Output the [x, y] coordinate of the center of the cell containing the given text.  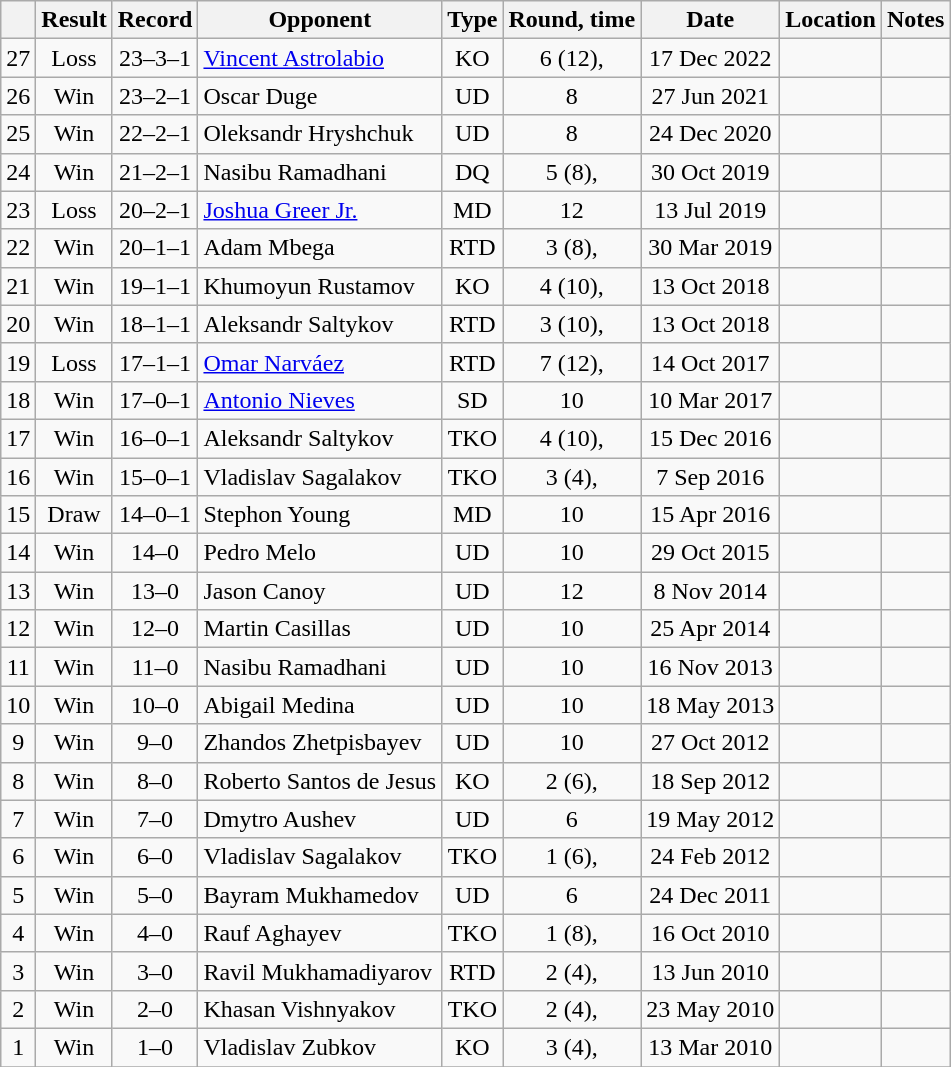
16 Oct 2010 [710, 933]
25 [18, 134]
Zhandos Zhetpisbayev [320, 743]
22 [18, 248]
10–0 [155, 705]
29 Oct 2015 [710, 553]
18 Sep 2012 [710, 781]
Record [155, 20]
17 Dec 2022 [710, 58]
16 Nov 2013 [710, 667]
17 [18, 438]
5 [18, 895]
3 [18, 971]
Type [472, 20]
Antonio Nieves [320, 400]
18–1–1 [155, 324]
30 Oct 2019 [710, 172]
16–0–1 [155, 438]
15 [18, 515]
23–3–1 [155, 58]
DQ [472, 172]
21–2–1 [155, 172]
Martin Casillas [320, 629]
Joshua Greer Jr. [320, 210]
24 Dec 2020 [710, 134]
18 [18, 400]
15 Apr 2016 [710, 515]
Adam Mbega [320, 248]
3–0 [155, 971]
19 May 2012 [710, 819]
2 (6), [572, 781]
23–2–1 [155, 96]
Bayram Mukhamedov [320, 895]
15–0–1 [155, 477]
13 Jul 2019 [710, 210]
27 [18, 58]
Oscar Duge [320, 96]
9–0 [155, 743]
Ravil Mukhamadiyarov [320, 971]
23 May 2010 [710, 1009]
1 [18, 1047]
13–0 [155, 591]
2 [18, 1009]
7 [18, 819]
25 Apr 2014 [710, 629]
24 Dec 2011 [710, 895]
21 [18, 286]
Abigail Medina [320, 705]
23 [18, 210]
Dmytro Aushev [320, 819]
Khasan Vishnyakov [320, 1009]
Location [831, 20]
3 (10), [572, 324]
Rauf Aghayev [320, 933]
1–0 [155, 1047]
5–0 [155, 895]
7 (12), [572, 362]
14 [18, 553]
Opponent [320, 20]
Jason Canoy [320, 591]
Khumoyun Rustamov [320, 286]
Result [74, 20]
16 [18, 477]
5 (8), [572, 172]
SD [472, 400]
9 [18, 743]
24 Feb 2012 [710, 857]
Oleksandr Hryshchuk [320, 134]
20–2–1 [155, 210]
13 Mar 2010 [710, 1047]
6–0 [155, 857]
30 Mar 2019 [710, 248]
15 Dec 2016 [710, 438]
1 (6), [572, 857]
Draw [74, 515]
18 May 2013 [710, 705]
20 [18, 324]
Date [710, 20]
Vladislav Zubkov [320, 1047]
20–1–1 [155, 248]
22–2–1 [155, 134]
2–0 [155, 1009]
Omar Narváez [320, 362]
13 Jun 2010 [710, 971]
Roberto Santos de Jesus [320, 781]
14–0–1 [155, 515]
27 Oct 2012 [710, 743]
7 Sep 2016 [710, 477]
17–1–1 [155, 362]
7–0 [155, 819]
8–0 [155, 781]
4 [18, 933]
12–0 [155, 629]
Stephon Young [320, 515]
19 [18, 362]
26 [18, 96]
Notes [915, 20]
11 [18, 667]
8 Nov 2014 [710, 591]
Round, time [572, 20]
6 (12), [572, 58]
1 (8), [572, 933]
Pedro Melo [320, 553]
11–0 [155, 667]
17–0–1 [155, 400]
14 Oct 2017 [710, 362]
3 (8), [572, 248]
27 Jun 2021 [710, 96]
24 [18, 172]
19–1–1 [155, 286]
13 [18, 591]
10 Mar 2017 [710, 400]
Vincent Astrolabio [320, 58]
4–0 [155, 933]
14–0 [155, 553]
